Search for the cell housing the specified text and yield its (X, Y) center coordinate. 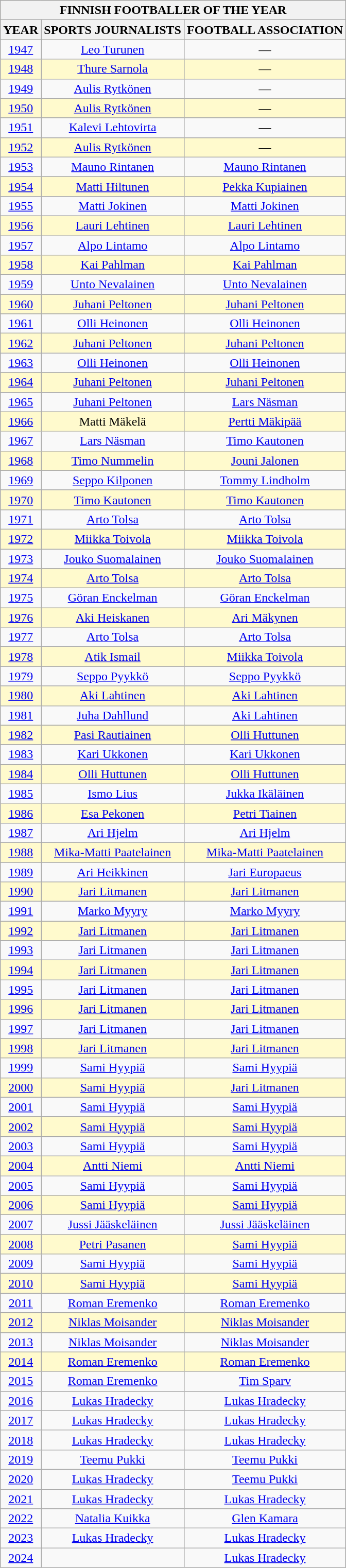
1951 (21, 128)
1999 (21, 1068)
Atik Ismail (113, 657)
1994 (21, 970)
Pertti Mäkipää (265, 421)
2001 (21, 1107)
2008 (21, 1244)
Petri Pasanen (113, 1244)
YEAR (21, 30)
2015 (21, 1381)
Ari Mäkynen (265, 618)
2022 (21, 1519)
1973 (21, 558)
2024 (21, 1558)
2021 (21, 1499)
2005 (21, 1185)
1978 (21, 657)
1975 (21, 598)
1952 (21, 147)
1976 (21, 618)
1949 (21, 89)
1960 (21, 304)
1959 (21, 285)
Thure Sarnola (113, 69)
1955 (21, 206)
1957 (21, 245)
2007 (21, 1225)
Timo Nummelin (113, 461)
1962 (21, 343)
1970 (21, 500)
Jouni Jalonen (265, 461)
1958 (21, 265)
Leo Turunen (113, 49)
2013 (21, 1342)
Aki Heiskanen (113, 618)
Ismo Lius (113, 794)
1965 (21, 402)
2009 (21, 1264)
1974 (21, 578)
Esa Pekonen (113, 813)
2019 (21, 1459)
Tommy Lindholm (265, 480)
1972 (21, 539)
1964 (21, 382)
1983 (21, 754)
1981 (21, 715)
1982 (21, 735)
2003 (21, 1146)
2016 (21, 1401)
1989 (21, 872)
1953 (21, 167)
1986 (21, 813)
2023 (21, 1538)
1950 (21, 108)
1954 (21, 186)
Tim Sparv (265, 1381)
1963 (21, 363)
1998 (21, 1048)
1996 (21, 1009)
1969 (21, 480)
1988 (21, 852)
Seppo Kilponen (113, 480)
Ari Heikkinen (113, 872)
1984 (21, 774)
1997 (21, 1029)
Jukka Ikäläinen (265, 794)
2000 (21, 1087)
Glen Kamara (265, 1519)
2011 (21, 1303)
Pekka Kupiainen (265, 186)
2014 (21, 1362)
1979 (21, 676)
2006 (21, 1205)
1947 (21, 49)
Matti Hiltunen (113, 186)
Natalia Kuikka (113, 1519)
2017 (21, 1420)
1987 (21, 833)
Kalevi Lehtovirta (113, 128)
2020 (21, 1479)
1992 (21, 931)
2012 (21, 1323)
1968 (21, 461)
1993 (21, 950)
1967 (21, 441)
1980 (21, 696)
1971 (21, 519)
Pasi Rautiainen (113, 735)
2004 (21, 1166)
2002 (21, 1126)
2010 (21, 1283)
2018 (21, 1440)
1991 (21, 911)
Juha Dahllund (113, 715)
1990 (21, 892)
1995 (21, 990)
FINNISH FOOTBALLER OF THE YEAR (173, 10)
1977 (21, 637)
1956 (21, 225)
Matti Mäkelä (113, 421)
1948 (21, 69)
1961 (21, 324)
FOOTBALL ASSOCIATION (265, 30)
1985 (21, 794)
Jari Europaeus (265, 872)
Petri Tiainen (265, 813)
SPORTS JOURNALISTS (113, 30)
1966 (21, 421)
